Return the (x, y) coordinate for the center point of the cell that contains the specified text.  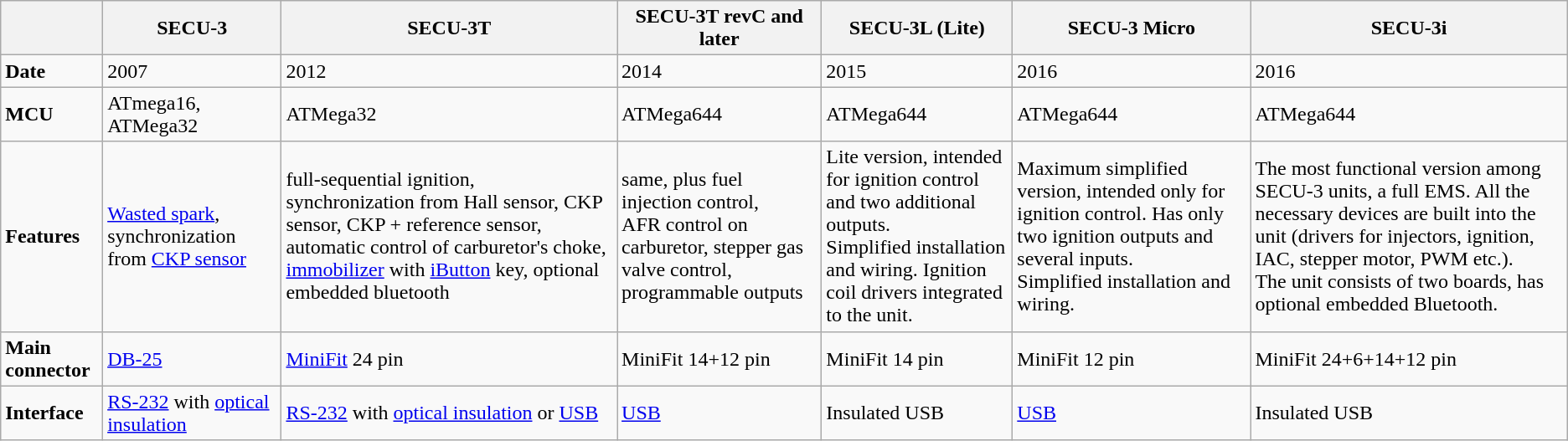
RS-232 with optical insulation or USB (449, 413)
Wasted spark, synchronization from CKP sensor (193, 236)
2014 (720, 71)
MiniFit 24+6+14+12 pin (1409, 358)
SECU-3L (Lite) (917, 28)
MiniFit 12 pin (1132, 358)
MiniFit 24 pin (449, 358)
Main connector (52, 358)
MCU (52, 114)
2007 (193, 71)
SECU-3i (1409, 28)
SECU-3T (449, 28)
2015 (917, 71)
Maximum simplified version, intended only for ignition control. Has only two ignition outputs and several inputs.Simplified installation and wiring. (1132, 236)
SECU-3T revC and later (720, 28)
MiniFit 14 pin (917, 358)
Features (52, 236)
same, plus fuel injection control,AFR control on carburetor, stepper gas valve control, programmable outputs (720, 236)
SECU-3 (193, 28)
MiniFit 14+12 pin (720, 358)
2012 (449, 71)
Date (52, 71)
ATmega16, ATMega32 (193, 114)
SECU-3 Micro (1132, 28)
RS-232 with optical insulation (193, 413)
Interface (52, 413)
DB-25 (193, 358)
ATMega32 (449, 114)
